Pinpoint the cell where the given text exists, returning its (X, Y) midpoint coordinate. 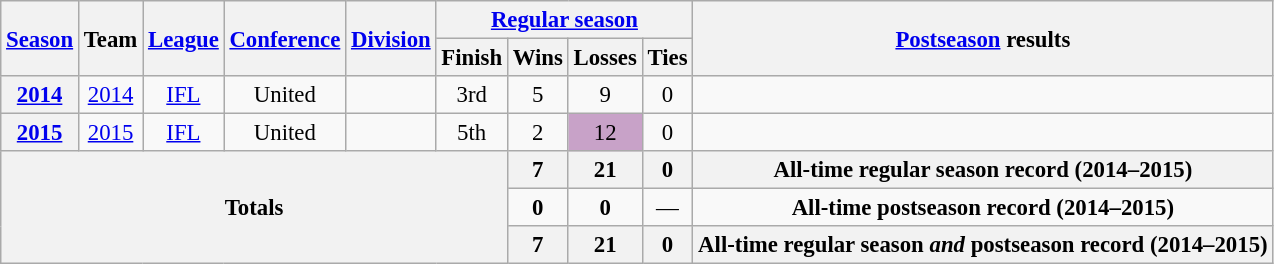
Wins (538, 58)
Conference (285, 38)
All-time regular season and postseason record (2014–2015) (983, 245)
League (184, 38)
Postseason results (983, 38)
Finish (472, 58)
Team (110, 38)
5 (538, 95)
— (668, 208)
All-time regular season record (2014–2015) (983, 170)
12 (605, 133)
Losses (605, 58)
Totals (254, 208)
3rd (472, 95)
9 (605, 95)
2 (538, 133)
Ties (668, 58)
All-time postseason record (2014–2015) (983, 208)
Regular season (564, 20)
Division (391, 38)
5th (472, 133)
Season (40, 38)
